Extract the [X, Y] coordinate from the center of the cell holding the provided text.  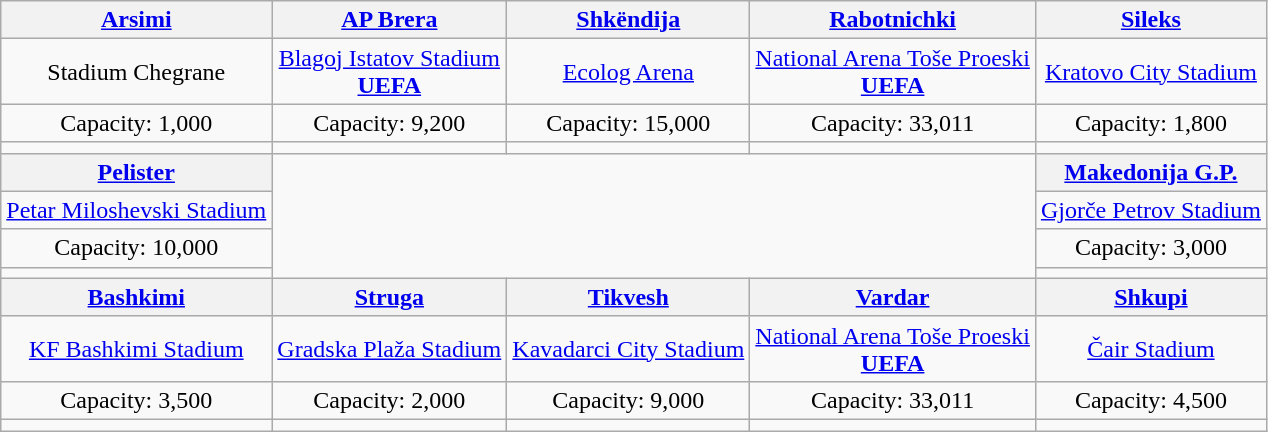
KF Bashkimi Stadium [136, 348]
Tikvesh [628, 297]
Čair Stadium [1150, 348]
Capacity: 10,000 [136, 248]
Blagoj Istatov StadiumUEFA [390, 72]
Capacity: 15,000 [628, 123]
Rabotnichki [893, 20]
Gradska Plaža Stadium [390, 348]
Capacity: 9,000 [628, 400]
Capacity: 1,000 [136, 123]
Shkupi [1150, 297]
Capacity: 3,000 [1150, 248]
Capacity: 3,500 [136, 400]
Capacity: 4,500 [1150, 400]
AP Brera [390, 20]
Stadium Chegrane [136, 72]
Vardar [893, 297]
Capacity: 9,200 [390, 123]
Arsimi [136, 20]
Makedonija G.P. [1150, 172]
Sileks [1150, 20]
Struga [390, 297]
Shkëndija [628, 20]
Kavadarci City Stadium [628, 348]
Kratovo City Stadium [1150, 72]
Petar Miloshevski Stadium [136, 210]
Gjorče Petrov Stadium [1150, 210]
Ecolog Arena [628, 72]
Bashkimi [136, 297]
Capacity: 2,000 [390, 400]
Pelister [136, 172]
Capacity: 1,800 [1150, 123]
